Identify which cell holds the provided text, then report its [X, Y] central coordinate. 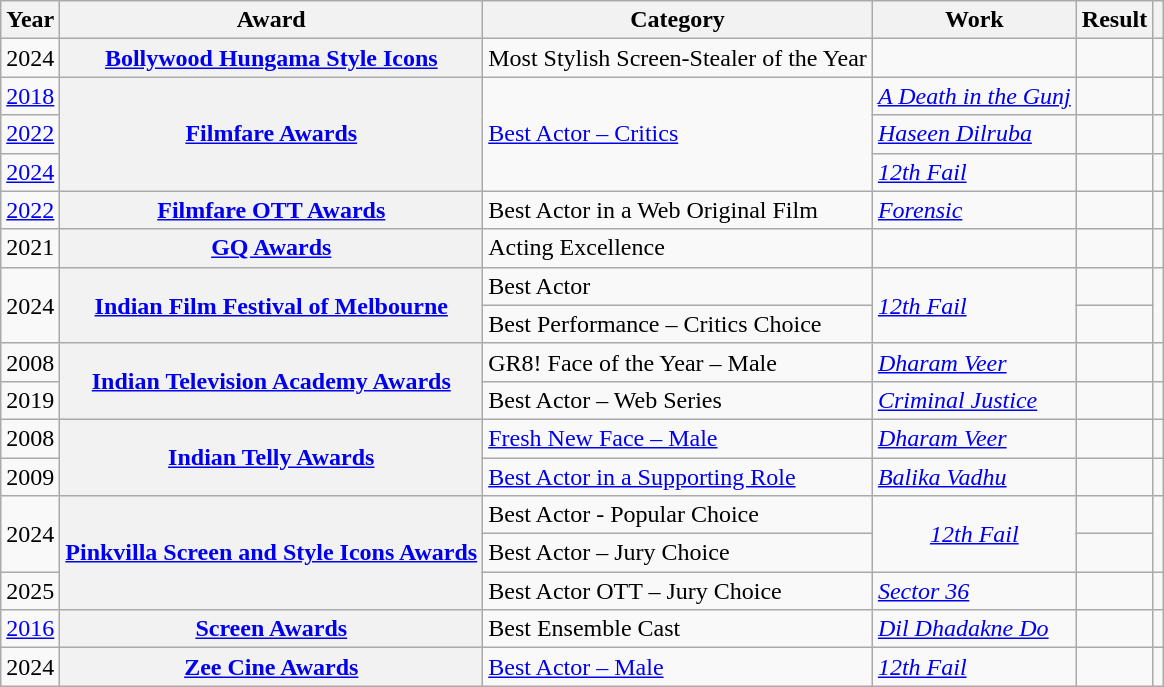
2018 [30, 96]
Best Actor in a Supporting Role [678, 477]
Haseen Dilruba [974, 134]
Bollywood Hungama Style Icons [272, 58]
Acting Excellence [678, 248]
Best Performance – Critics Choice [678, 324]
Best Actor [678, 286]
Forensic [974, 210]
Dil Dhadakne Do [974, 629]
2021 [30, 248]
A Death in the Gunj [974, 96]
Filmfare OTT Awards [272, 210]
Balika Vadhu [974, 477]
GR8! Face of the Year – Male [678, 362]
Best Ensemble Cast [678, 629]
2019 [30, 400]
Indian Television Academy Awards [272, 381]
Category [678, 20]
Indian Telly Awards [272, 457]
Filmfare Awards [272, 134]
Sector 36 [974, 591]
Work [974, 20]
Pinkvilla Screen and Style Icons Awards [272, 553]
Best Actor OTT – Jury Choice [678, 591]
Best Actor in a Web Original Film [678, 210]
2025 [30, 591]
2009 [30, 477]
Most Stylish Screen-Stealer of the Year [678, 58]
Year [30, 20]
Indian Film Festival of Melbourne [272, 305]
Result [1114, 20]
Fresh New Face – Male [678, 438]
2016 [30, 629]
Criminal Justice [974, 400]
Zee Cine Awards [272, 667]
GQ Awards [272, 248]
Best Actor – Critics [678, 134]
Best Actor – Male [678, 667]
Award [272, 20]
Best Actor - Popular Choice [678, 515]
Screen Awards [272, 629]
Best Actor – Jury Choice [678, 553]
Best Actor – Web Series [678, 400]
